Search for the cell housing the specified text and yield its (x, y) center coordinate. 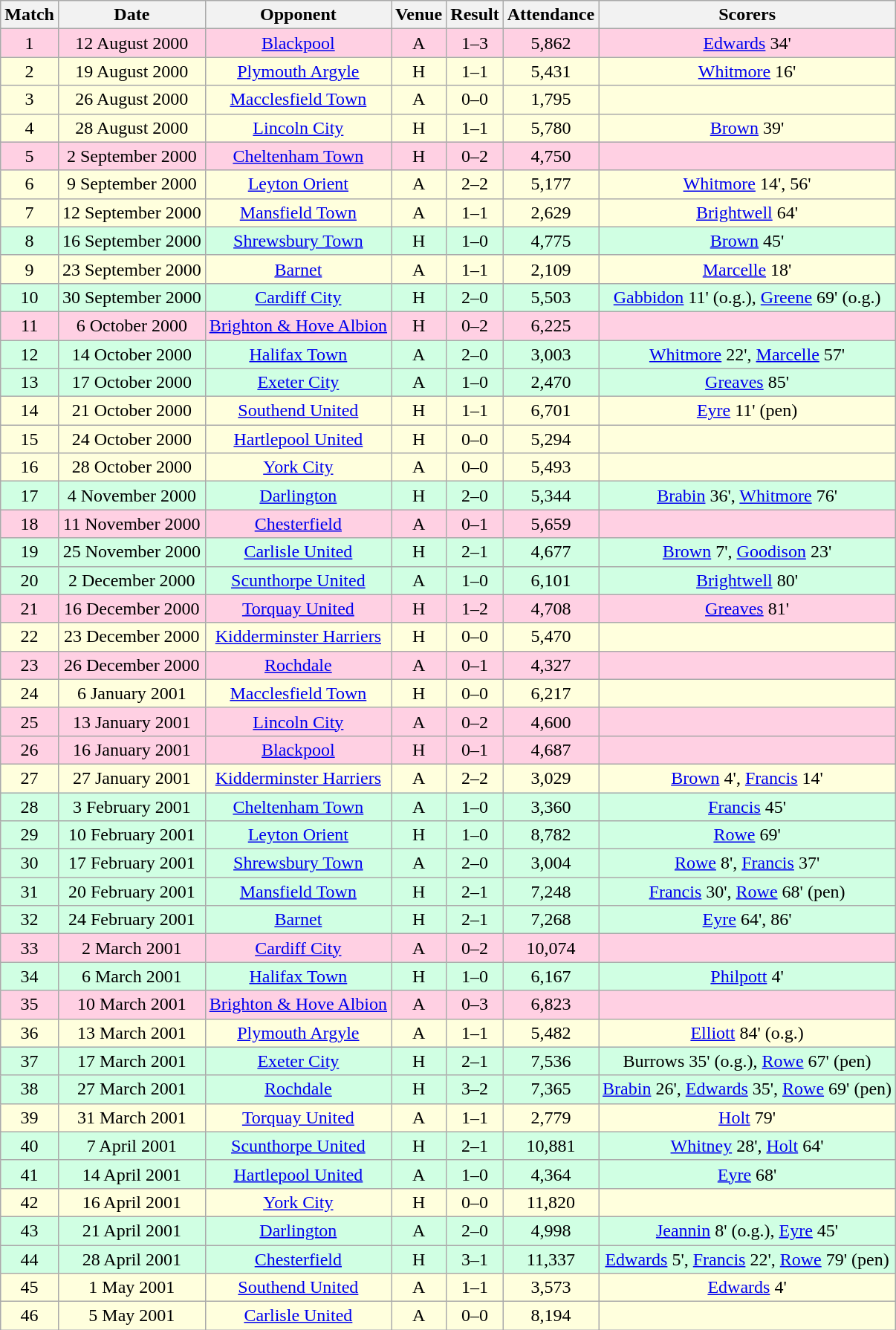
Francis 30', Rowe 68' (pen) (747, 892)
Burrows 35' (o.g.), Rowe 67' (pen) (747, 1061)
27 March 2001 (132, 1089)
1 (30, 43)
Brown 7', Goodison 23' (747, 552)
19 August 2000 (132, 71)
Francis 45' (747, 806)
5,177 (551, 184)
26 (30, 750)
17 October 2000 (132, 383)
27 January 2001 (132, 778)
16 April 2001 (132, 1202)
31 (30, 892)
28 October 2000 (132, 467)
12 September 2000 (132, 213)
4 November 2000 (132, 496)
16 September 2000 (132, 241)
24 February 2001 (132, 920)
35 (30, 1005)
8,782 (551, 835)
11,337 (551, 1259)
Brightwell 64' (747, 213)
7 April 2001 (132, 1146)
2 December 2000 (132, 580)
6 March 2001 (132, 976)
17 February 2001 (132, 863)
20 (30, 580)
6,217 (551, 693)
14 April 2001 (132, 1174)
3 February 2001 (132, 806)
Eyre 11' (pen) (747, 411)
Jeannin 8' (o.g.), Eyre 45' (747, 1230)
4,750 (551, 156)
37 (30, 1061)
41 (30, 1174)
12 (30, 354)
5 (30, 156)
Rowe 69' (747, 835)
Brightwell 80' (747, 580)
Gabbidon 11' (o.g.), Greene 69' (o.g.) (747, 297)
28 August 2000 (132, 128)
10,074 (551, 948)
Eyre 68' (747, 1174)
27 (30, 778)
21 April 2001 (132, 1230)
Result (475, 15)
30 September 2000 (132, 297)
Whitmore 22', Marcelle 57' (747, 354)
3–1 (475, 1259)
14 October 2000 (132, 354)
2,470 (551, 383)
4,677 (551, 552)
18 (30, 524)
17 March 2001 (132, 1061)
5,294 (551, 439)
Eyre 64', 86' (747, 920)
4,600 (551, 721)
26 August 2000 (132, 100)
10 February 2001 (132, 835)
1 May 2001 (132, 1288)
39 (30, 1117)
9 (30, 269)
1–2 (475, 609)
7,248 (551, 892)
Match (30, 15)
28 April 2001 (132, 1259)
1,795 (551, 100)
Greaves 85' (747, 383)
6 October 2000 (132, 325)
14 (30, 411)
6,167 (551, 976)
3,573 (551, 1288)
21 October 2000 (132, 411)
13 March 2001 (132, 1033)
16 December 2000 (132, 609)
6,823 (551, 1005)
3,029 (551, 778)
5,470 (551, 637)
13 (30, 383)
4,998 (551, 1230)
5 May 2001 (132, 1316)
Philpott 4' (747, 976)
25 November 2000 (132, 552)
11,820 (551, 1202)
7 (30, 213)
9 September 2000 (132, 184)
5,780 (551, 128)
1–3 (475, 43)
16 January 2001 (132, 750)
Marcelle 18' (747, 269)
42 (30, 1202)
3,004 (551, 863)
7,536 (551, 1061)
15 (30, 439)
4,364 (551, 1174)
29 (30, 835)
43 (30, 1230)
3,003 (551, 354)
19 (30, 552)
5,493 (551, 467)
Venue (419, 15)
4,687 (551, 750)
23 (30, 665)
36 (30, 1033)
5,431 (551, 71)
Brabin 36', Whitmore 76' (747, 496)
10 March 2001 (132, 1005)
30 (30, 863)
4,775 (551, 241)
2,779 (551, 1117)
34 (30, 976)
Greaves 81' (747, 609)
6,101 (551, 580)
21 (30, 609)
Edwards 5', Francis 22', Rowe 79' (pen) (747, 1259)
Scorers (747, 15)
Rowe 8', Francis 37' (747, 863)
6,701 (551, 411)
0–3 (475, 1005)
32 (30, 920)
45 (30, 1288)
Date (132, 15)
Whitmore 16' (747, 71)
23 December 2000 (132, 637)
Brown 4', Francis 14' (747, 778)
3–2 (475, 1089)
8 (30, 241)
Attendance (551, 15)
11 (30, 325)
2,109 (551, 269)
6,225 (551, 325)
Elliott 84' (o.g.) (747, 1033)
4,708 (551, 609)
40 (30, 1146)
Edwards 4' (747, 1288)
2,629 (551, 213)
24 October 2000 (132, 439)
10 (30, 297)
5,482 (551, 1033)
31 March 2001 (132, 1117)
Whitmore 14', 56' (747, 184)
Edwards 34' (747, 43)
7,365 (551, 1089)
25 (30, 721)
46 (30, 1316)
2 March 2001 (132, 948)
38 (30, 1089)
3,360 (551, 806)
4,327 (551, 665)
17 (30, 496)
33 (30, 948)
12 August 2000 (132, 43)
5,659 (551, 524)
23 September 2000 (132, 269)
24 (30, 693)
Holt 79' (747, 1117)
2 September 2000 (132, 156)
5,503 (551, 297)
8,194 (551, 1316)
16 (30, 467)
5,862 (551, 43)
Brown 45' (747, 241)
26 December 2000 (132, 665)
6 January 2001 (132, 693)
Whitney 28', Holt 64' (747, 1146)
13 January 2001 (132, 721)
3 (30, 100)
10,881 (551, 1146)
28 (30, 806)
11 November 2000 (132, 524)
Opponent (298, 15)
6 (30, 184)
4 (30, 128)
Brabin 26', Edwards 35', Rowe 69' (pen) (747, 1089)
Brown 39' (747, 128)
20 February 2001 (132, 892)
44 (30, 1259)
2 (30, 71)
7,268 (551, 920)
22 (30, 637)
5,344 (551, 496)
